Output the [X, Y] coordinate of the center of the cell containing the given text.  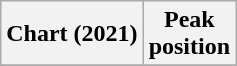
Peakposition [189, 34]
Chart (2021) [72, 34]
